From the cell containing the given text, extract its center point as (x, y) coordinate. 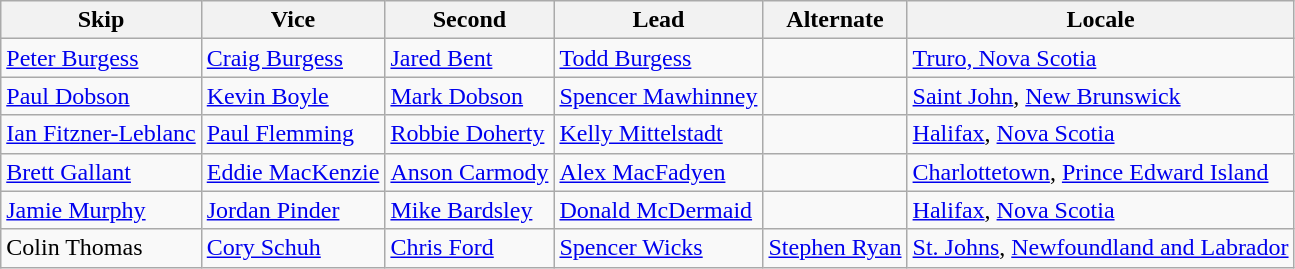
Colin Thomas (101, 248)
Craig Burgess (293, 58)
Todd Burgess (658, 58)
Vice (293, 20)
Second (470, 20)
Lead (658, 20)
Kelly Mittelstadt (658, 134)
Paul Dobson (101, 96)
Spencer Wicks (658, 248)
St. Johns, Newfoundland and Labrador (1100, 248)
Jared Bent (470, 58)
Robbie Doherty (470, 134)
Paul Flemming (293, 134)
Chris Ford (470, 248)
Locale (1100, 20)
Donald McDermaid (658, 210)
Skip (101, 20)
Jordan Pinder (293, 210)
Alex MacFadyen (658, 172)
Alternate (835, 20)
Truro, Nova Scotia (1100, 58)
Stephen Ryan (835, 248)
Peter Burgess (101, 58)
Spencer Mawhinney (658, 96)
Brett Gallant (101, 172)
Saint John, New Brunswick (1100, 96)
Cory Schuh (293, 248)
Mark Dobson (470, 96)
Eddie MacKenzie (293, 172)
Charlottetown, Prince Edward Island (1100, 172)
Kevin Boyle (293, 96)
Anson Carmody (470, 172)
Jamie Murphy (101, 210)
Mike Bardsley (470, 210)
Ian Fitzner-Leblanc (101, 134)
